Search for the cell housing the specified text and yield its [x, y] center coordinate. 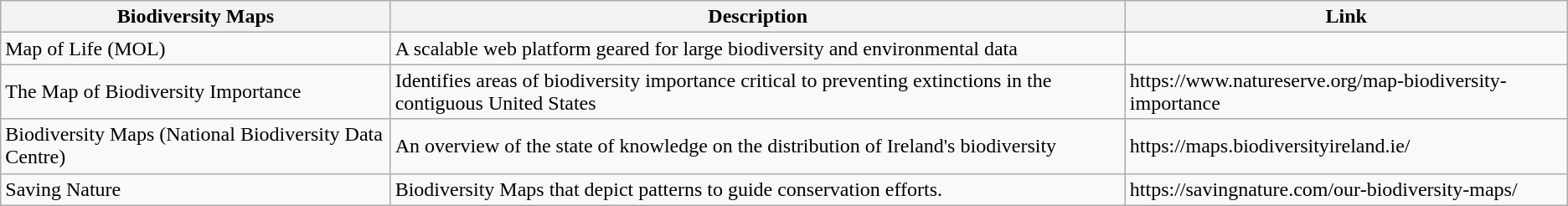
Saving Nature [196, 189]
Biodiversity Maps (National Biodiversity Data Centre) [196, 146]
https://maps.biodiversityireland.ie/ [1346, 146]
https://www.natureserve.org/map-biodiversity-importance [1346, 92]
Link [1346, 17]
Map of Life (MOL) [196, 49]
An overview of the state of knowledge on the distribution of Ireland's biodiversity [757, 146]
https://savingnature.com/our-biodiversity-maps/ [1346, 189]
A scalable web platform geared for large biodiversity and environmental data [757, 49]
Biodiversity Maps that depict patterns to guide conservation efforts. [757, 189]
The Map of Biodiversity Importance [196, 92]
Identifies areas of biodiversity importance critical to preventing extinctions in the contiguous United States [757, 92]
Biodiversity Maps [196, 17]
Description [757, 17]
